Detect which cell encompasses the target text, then output its [X, Y] center coordinate. 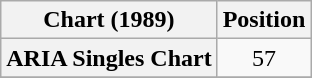
Position [264, 20]
ARIA Singles Chart [109, 58]
Chart (1989) [109, 20]
57 [264, 58]
